Return the [X, Y] coordinate for the center point of the cell that contains the specified text.  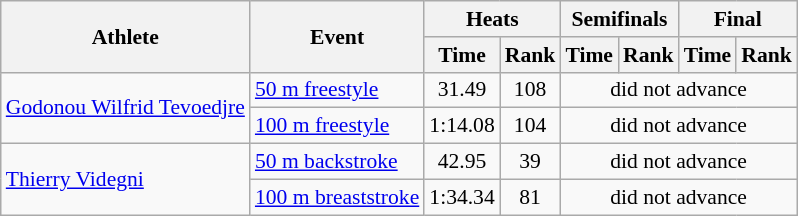
Final [738, 19]
100 m freestyle [337, 126]
104 [530, 126]
50 m freestyle [337, 90]
50 m backstroke [337, 162]
39 [530, 162]
Semifinals [619, 19]
Athlete [126, 36]
Event [337, 36]
108 [530, 90]
Godonou Wilfrid Tevoedjre [126, 108]
Heats [492, 19]
1:14.08 [462, 126]
Thierry Videgni [126, 180]
81 [530, 197]
31.49 [462, 90]
1:34.34 [462, 197]
100 m breaststroke [337, 197]
42.95 [462, 162]
